For the text-containing cell, return its midpoint in [x, y] coordinate format. 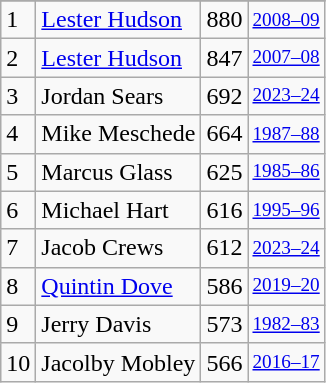
566 [224, 362]
847 [224, 58]
2019–20 [286, 286]
Jerry Davis [118, 324]
2007–08 [286, 58]
1985–86 [286, 172]
Jordan Sears [118, 96]
2 [18, 58]
1987–88 [286, 134]
7 [18, 248]
880 [224, 20]
5 [18, 172]
9 [18, 324]
3 [18, 96]
664 [224, 134]
616 [224, 210]
625 [224, 172]
Jacolby Mobley [118, 362]
Marcus Glass [118, 172]
573 [224, 324]
2016–17 [286, 362]
692 [224, 96]
612 [224, 248]
Mike Meschede [118, 134]
4 [18, 134]
2008–09 [286, 20]
Michael Hart [118, 210]
1982–83 [286, 324]
Quintin Dove [118, 286]
10 [18, 362]
1995–96 [286, 210]
6 [18, 210]
586 [224, 286]
8 [18, 286]
Jacob Crews [118, 248]
1 [18, 20]
